Capture the cell that displays the provided text and extract its (x, y) central coordinate. 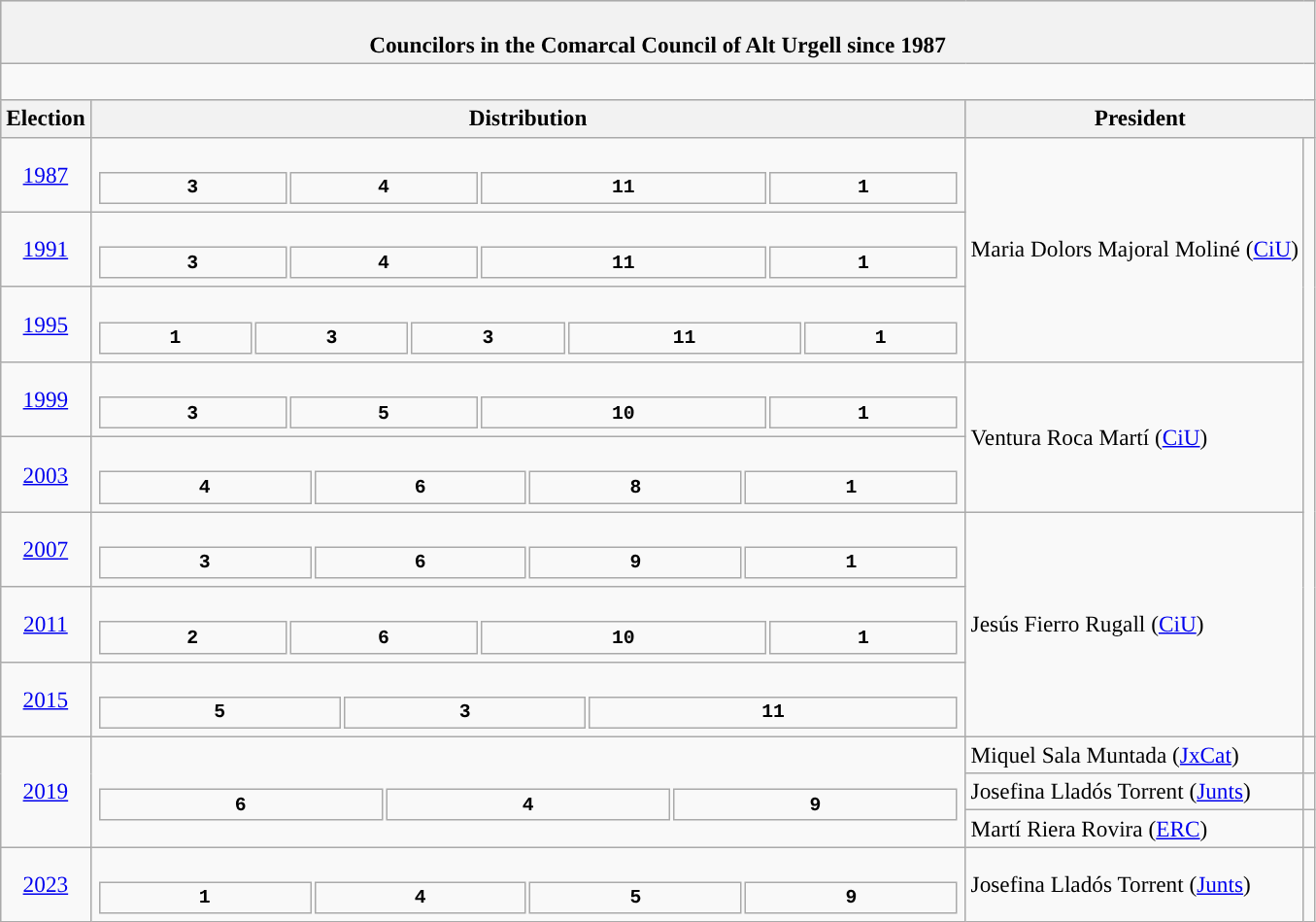
1 4 5 9 (528, 884)
Ventura Roca Martí (CiU) (1134, 436)
1995 (46, 324)
2011 (46, 624)
8 (635, 488)
2019 (46, 791)
1999 (46, 398)
Miquel Sala Muntada (JxCat) (1134, 755)
3 6 9 1 (528, 548)
3 5 10 1 (528, 398)
1 3 3 11 1 (528, 324)
President (1140, 119)
Councilors in the Comarcal Council of Alt Urgell since 1987 (658, 31)
2 6 10 1 (528, 624)
1991 (46, 249)
2003 (46, 474)
Election (46, 119)
2015 (46, 700)
1987 (46, 175)
4 6 8 1 (528, 474)
Martí Riera Rovira (ERC) (1134, 828)
6 4 9 (528, 791)
2007 (46, 548)
2 (192, 637)
Maria Dolors Majoral Moliné (CiU) (1134, 249)
Distribution (528, 119)
Jesús Fierro Rugall (CiU) (1134, 624)
5 3 11 (528, 700)
2023 (46, 884)
